For the text-containing cell, return its midpoint in (x, y) coordinate format. 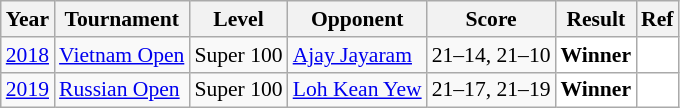
Ajay Jayaram (358, 55)
21–14, 21–10 (492, 55)
2018 (28, 55)
Tournament (122, 19)
2019 (28, 90)
Loh Kean Yew (358, 90)
Vietnam Open (122, 55)
Ref (657, 19)
Year (28, 19)
Opponent (358, 19)
Result (596, 19)
Russian Open (122, 90)
Score (492, 19)
Level (238, 19)
21–17, 21–19 (492, 90)
